Search for the cell housing the specified text and yield its (x, y) center coordinate. 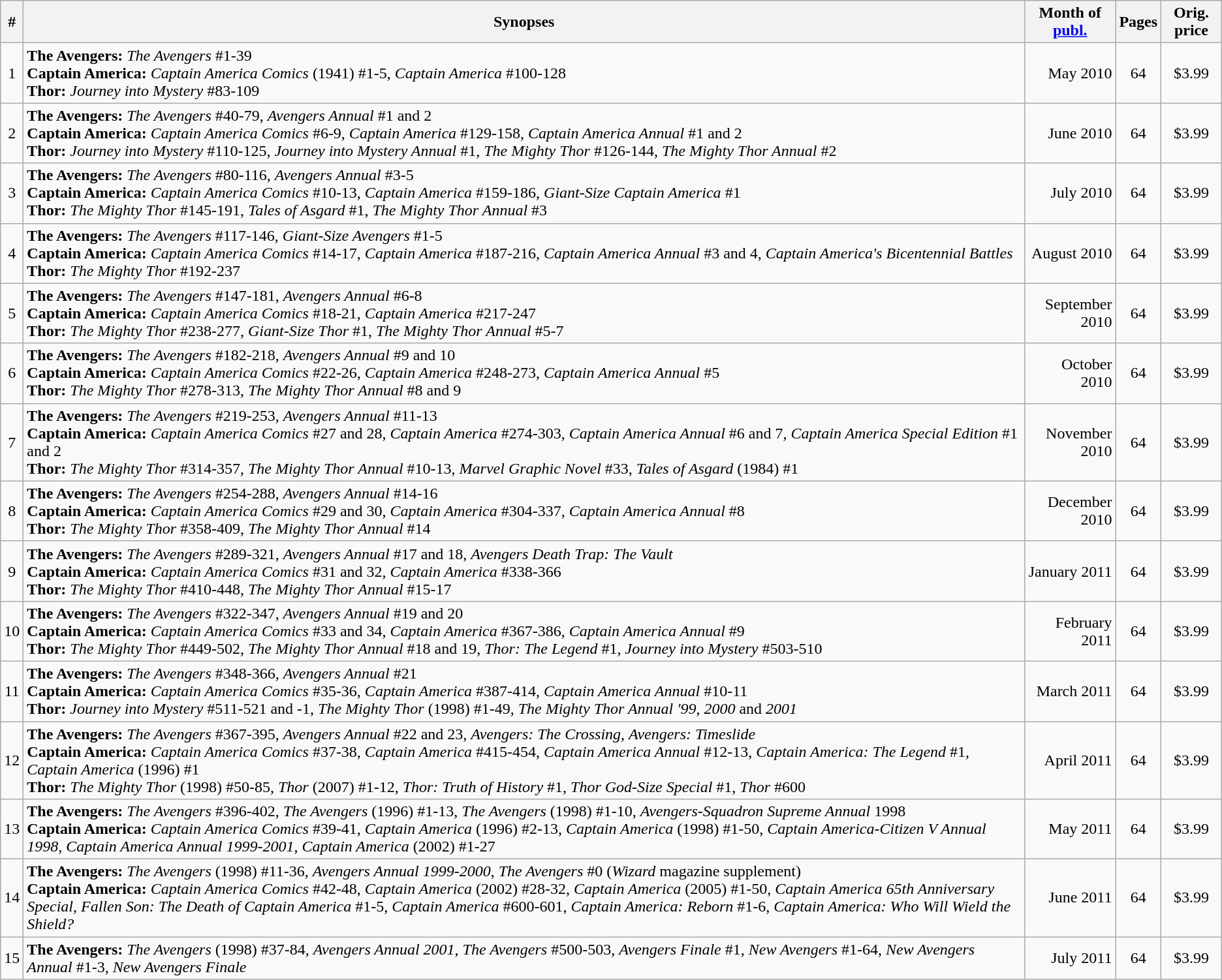
May 2011 (1071, 829)
Orig. price (1192, 22)
4 (12, 253)
6 (12, 373)
September 2010 (1071, 313)
March 2011 (1071, 691)
13 (12, 829)
14 (12, 898)
11 (12, 691)
7 (12, 442)
9 (12, 571)
July 2010 (1071, 193)
10 (12, 631)
Synopses (524, 22)
June 2011 (1071, 898)
Month of publ. (1071, 22)
12 (12, 761)
1 (12, 73)
Pages (1138, 22)
8 (12, 511)
October 2010 (1071, 373)
3 (12, 193)
August 2010 (1071, 253)
May 2010 (1071, 73)
April 2011 (1071, 761)
February 2011 (1071, 631)
November 2010 (1071, 442)
July 2011 (1071, 958)
5 (12, 313)
15 (12, 958)
December 2010 (1071, 511)
The Avengers: The Avengers #1-39Captain America: Captain America Comics (1941) #1-5, Captain America #100-128Thor: Journey into Mystery #83-109 (524, 73)
2 (12, 133)
# (12, 22)
June 2010 (1071, 133)
January 2011 (1071, 571)
